Search for the cell housing the specified text and yield its [X, Y] center coordinate. 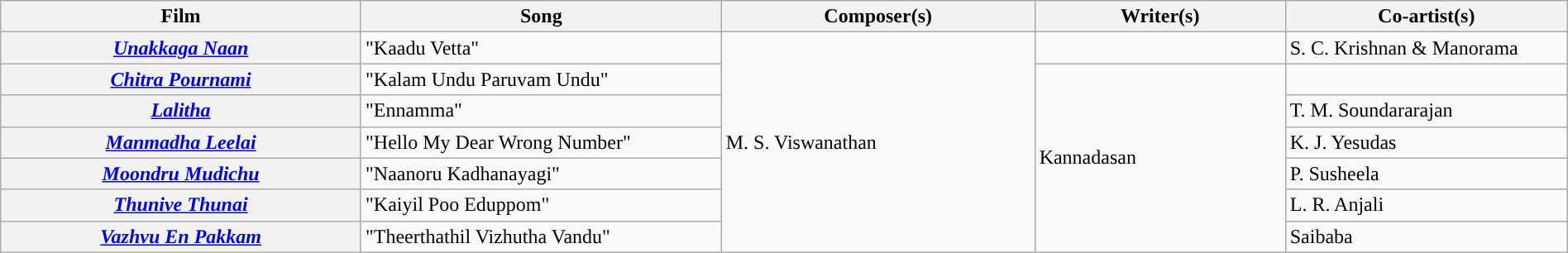
"Theerthathil Vizhutha Vandu" [541, 236]
Co-artist(s) [1426, 17]
L. R. Anjali [1426, 205]
Vazhvu En Pakkam [181, 236]
"Kaadu Vetta" [541, 48]
Manmadha Leelai [181, 142]
"Kaiyil Poo Eduppom" [541, 205]
Lalitha [181, 111]
Thunive Thunai [181, 205]
Saibaba [1426, 236]
Chitra Pournami [181, 79]
T. M. Soundararajan [1426, 111]
Moondru Mudichu [181, 174]
K. J. Yesudas [1426, 142]
Film [181, 17]
M. S. Viswanathan [878, 142]
Unakkaga Naan [181, 48]
S. C. Krishnan & Manorama [1426, 48]
"Ennamma" [541, 111]
Composer(s) [878, 17]
"Naanoru Kadhanayagi" [541, 174]
Song [541, 17]
Writer(s) [1159, 17]
P. Susheela [1426, 174]
"Kalam Undu Paruvam Undu" [541, 79]
Kannadasan [1159, 158]
"Hello My Dear Wrong Number" [541, 142]
